Locate the cell with the specified text and output its (x, y) center coordinate. 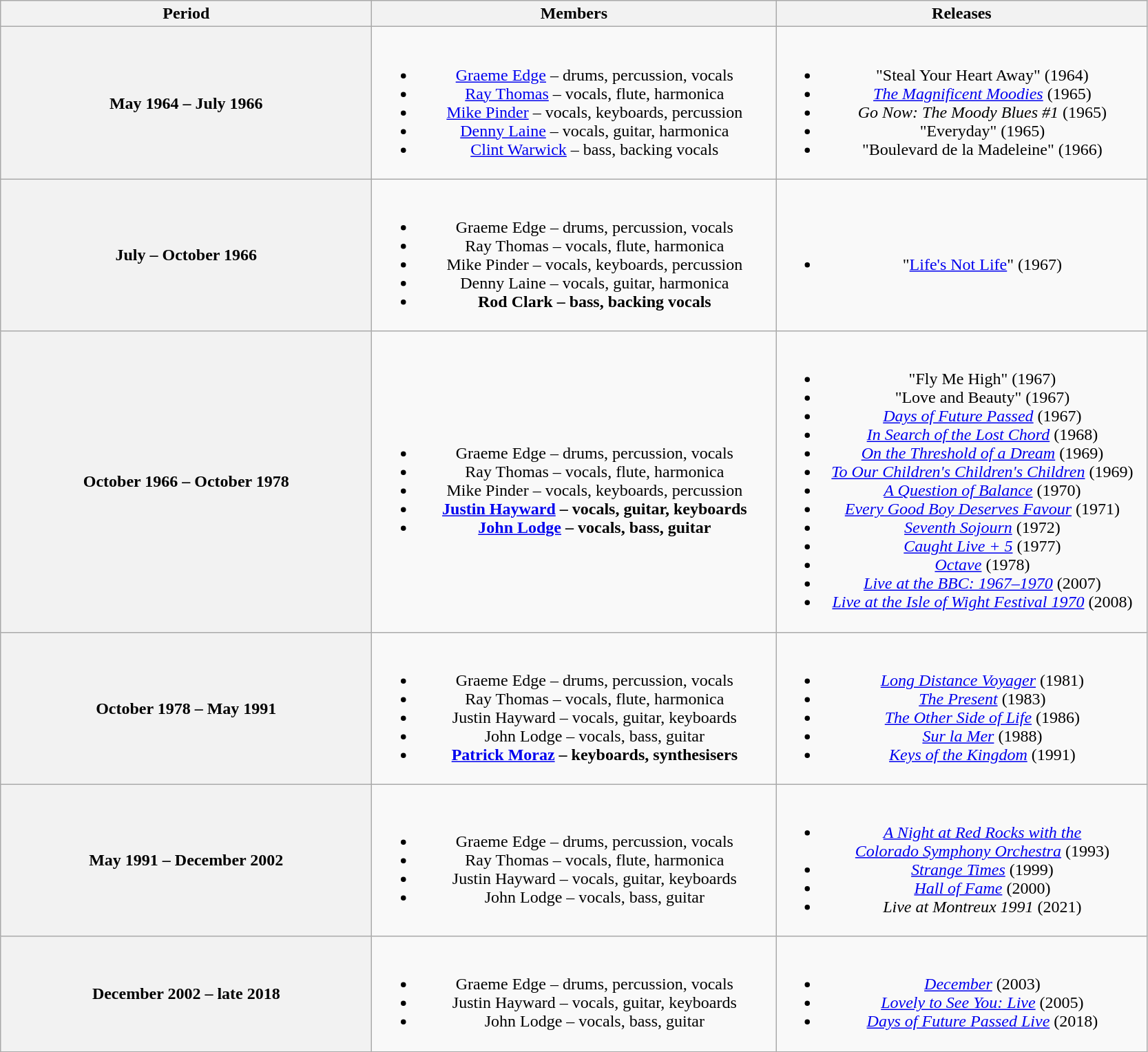
Members (574, 14)
"Life's Not Life" (1967) (961, 255)
Period (186, 14)
Releases (961, 14)
May 1964 – July 1966 (186, 103)
Graeme Edge – drums, percussion, vocalsJustin Hayward – vocals, guitar, keyboardsJohn Lodge – vocals, bass, guitar (574, 994)
May 1991 – December 2002 (186, 861)
October 1978 – May 1991 (186, 708)
"Steal Your Heart Away" (1964)The Magnificent Moodies (1965)Go Now: The Moody Blues #1 (1965)"Everyday" (1965)"Boulevard de la Madeleine" (1966) (961, 103)
A Night at Red Rocks with theColorado Symphony Orchestra (1993)Strange Times (1999)Hall of Fame (2000)Live at Montreux 1991 (2021) (961, 861)
December 2002 – late 2018 (186, 994)
Long Distance Voyager (1981)The Present (1983)The Other Side of Life (1986)Sur la Mer (1988)Keys of the Kingdom (1991) (961, 708)
December (2003)Lovely to See You: Live (2005)Days of Future Passed Live (2018) (961, 994)
July – October 1966 (186, 255)
October 1966 – October 1978 (186, 482)
